Return (x, y) of the center of cell containing provided text 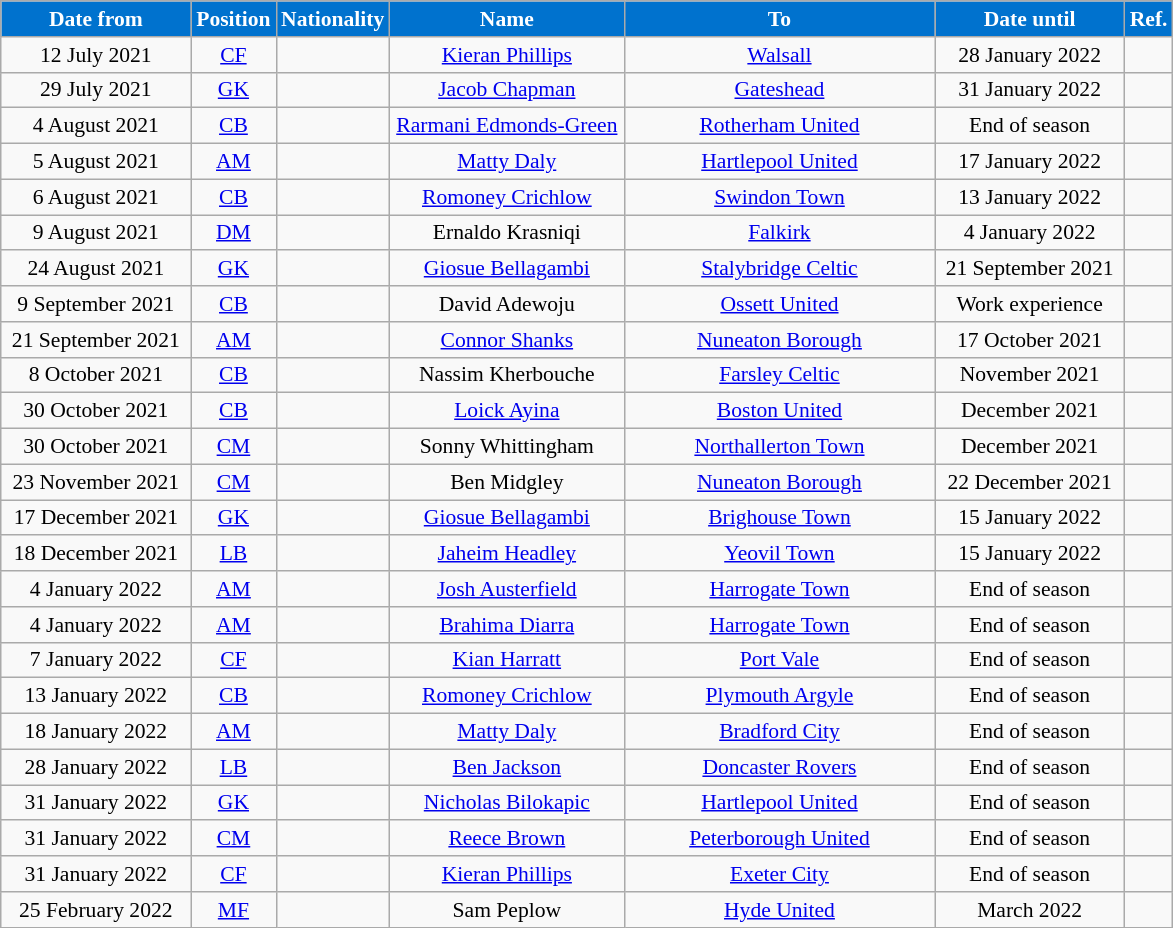
Connor Shanks (506, 340)
Nicholas Bilokapic (506, 803)
Rarmani Edmonds-Green (506, 126)
To (779, 19)
7 January 2022 (96, 660)
Ossett United (779, 304)
Position (234, 19)
Port Vale (779, 660)
Ben Jackson (506, 767)
Nassim Kherbouche (506, 375)
5 August 2021 (96, 162)
David Adewoju (506, 304)
Ernaldo Krasniqi (506, 233)
9 August 2021 (96, 233)
Bradford City (779, 732)
Jacob Chapman (506, 90)
Yeovil Town (779, 554)
Doncaster Rovers (779, 767)
24 August 2021 (96, 269)
Sam Peplow (506, 910)
Jaheim Headley (506, 554)
Stalybridge Celtic (779, 269)
Boston United (779, 411)
Date from (96, 19)
Hyde United (779, 910)
Walsall (779, 55)
6 August 2021 (96, 197)
Sonny Whittingham (506, 447)
Farsley Celtic (779, 375)
Rotherham United (779, 126)
4 August 2021 (96, 126)
Swindon Town (779, 197)
17 January 2022 (1030, 162)
18 December 2021 (96, 554)
Ref. (1149, 19)
Work experience (1030, 304)
Kian Harratt (506, 660)
November 2021 (1030, 375)
12 July 2021 (96, 55)
8 October 2021 (96, 375)
Peterborough United (779, 839)
MF (234, 910)
Date until (1030, 19)
Northallerton Town (779, 447)
Plymouth Argyle (779, 696)
Reece Brown (506, 839)
March 2022 (1030, 910)
Name (506, 19)
Exeter City (779, 874)
Gateshead (779, 90)
18 January 2022 (96, 732)
29 July 2021 (96, 90)
Loick Ayina (506, 411)
Nationality (332, 19)
DM (234, 233)
17 October 2021 (1030, 340)
Brighouse Town (779, 518)
22 December 2021 (1030, 482)
17 December 2021 (96, 518)
Brahima Diarra (506, 625)
25 February 2022 (96, 910)
Ben Midgley (506, 482)
9 September 2021 (96, 304)
23 November 2021 (96, 482)
Falkirk (779, 233)
Josh Austerfield (506, 589)
